Return [x, y] of the center of cell containing provided text 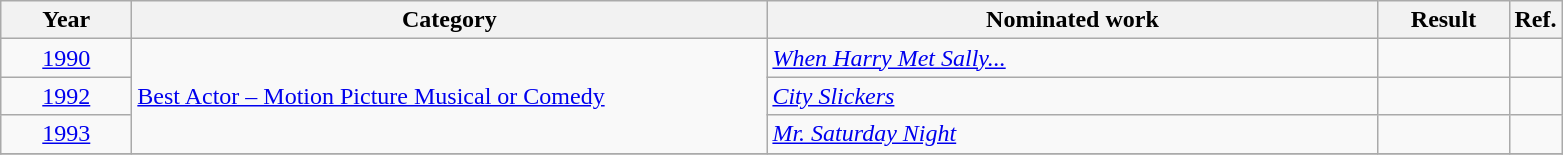
Mr. Saturday Night [1072, 134]
1992 [66, 96]
When Harry Met Sally... [1072, 58]
1990 [66, 58]
1993 [66, 134]
City Slickers [1072, 96]
Nominated work [1072, 20]
Best Actor – Motion Picture Musical or Comedy [450, 96]
Result [1444, 20]
Category [450, 20]
Ref. [1536, 20]
Year [66, 20]
